Detect which cell encompasses the target text, then output its [x, y] center coordinate. 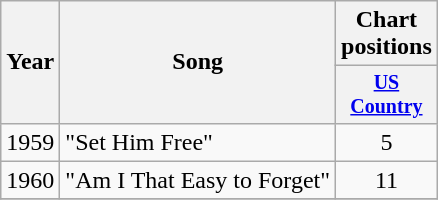
1960 [30, 180]
"Am I That Easy to Forget" [198, 180]
1959 [30, 142]
11 [387, 180]
5 [387, 142]
Chart positions [387, 34]
"Set Him Free" [198, 142]
Year [30, 62]
Song [198, 62]
US Country [387, 94]
